For the text-containing cell, return its midpoint in [x, y] coordinate format. 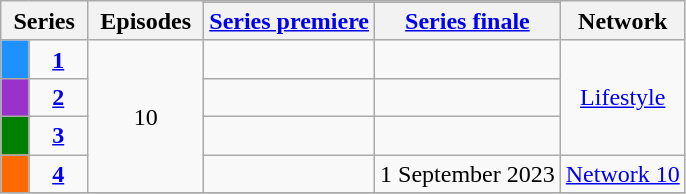
2 [58, 97]
Network [622, 21]
3 [58, 135]
Series premiere [290, 21]
10 [146, 116]
Lifestyle [622, 97]
1 [58, 59]
Series finale [468, 21]
Network 10 [622, 173]
Episodes [146, 21]
1 September 2023 [468, 173]
Series [44, 21]
4 [58, 173]
